Pinpoint the cell where the given text exists, returning its (x, y) midpoint coordinate. 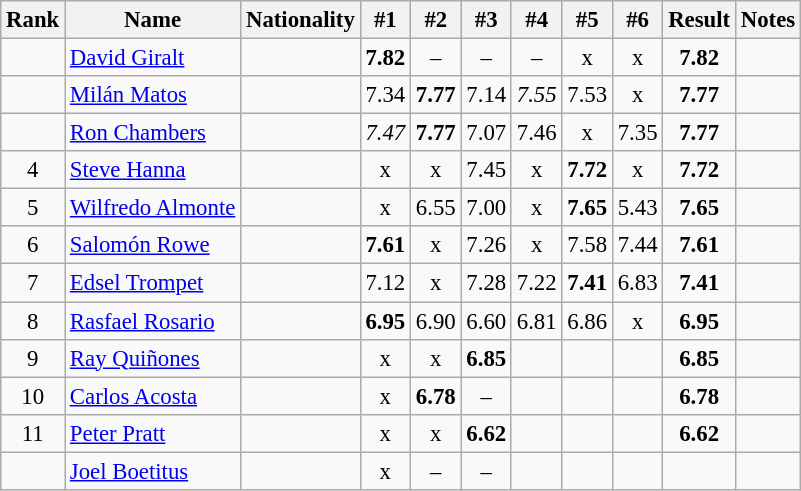
Salomón Rowe (153, 245)
Carlos Acosta (153, 396)
7.14 (486, 95)
7.58 (587, 245)
Notes (768, 20)
Edsel Trompet (153, 283)
4 (33, 170)
Result (700, 20)
6.86 (587, 321)
#5 (587, 20)
6 (33, 245)
Steve Hanna (153, 170)
Peter Pratt (153, 433)
#3 (486, 20)
7.44 (637, 245)
7.12 (385, 283)
Milán Matos (153, 95)
7.28 (486, 283)
9 (33, 358)
7 (33, 283)
Rank (33, 20)
8 (33, 321)
Name (153, 20)
7.35 (637, 133)
7.26 (486, 245)
7.55 (536, 95)
7.45 (486, 170)
Wilfredo Almonte (153, 208)
10 (33, 396)
David Giralt (153, 58)
Ray Quiñones (153, 358)
7.07 (486, 133)
7.53 (587, 95)
5.43 (637, 208)
7.47 (385, 133)
6.90 (436, 321)
11 (33, 433)
5 (33, 208)
Joel Boetitus (153, 471)
#4 (536, 20)
Ron Chambers (153, 133)
7.34 (385, 95)
Nationality (300, 20)
#2 (436, 20)
6.55 (436, 208)
7.22 (536, 283)
Rasfael Rosario (153, 321)
6.83 (637, 283)
#1 (385, 20)
6.81 (536, 321)
7.00 (486, 208)
7.46 (536, 133)
6.60 (486, 321)
#6 (637, 20)
